Provide the [X, Y] coordinate of the cell's center where the given text is located.  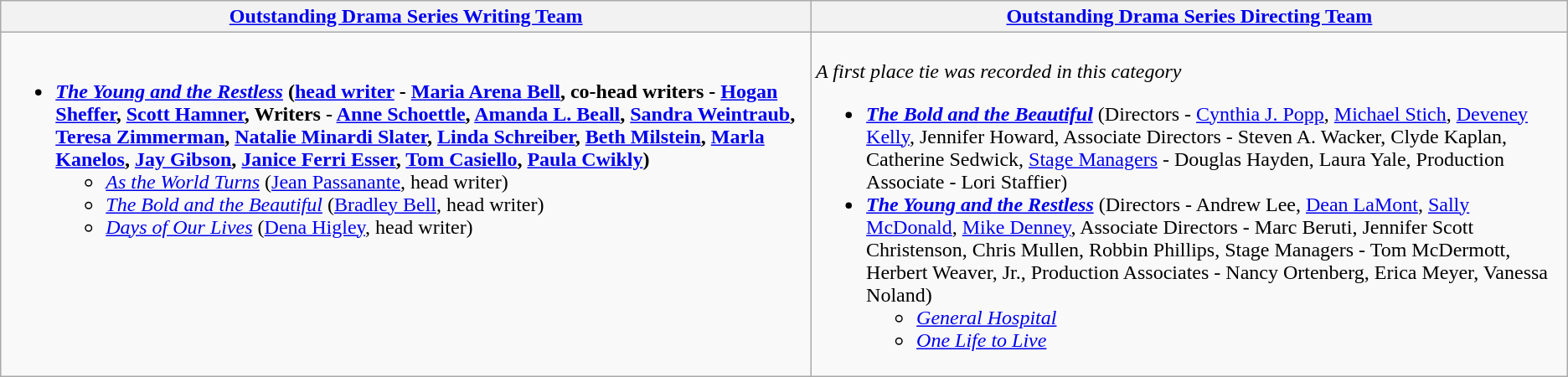
Outstanding Drama Series Directing Team [1189, 17]
Outstanding Drama Series Writing Team [406, 17]
